Output the [x, y] coordinate of the center of the cell containing the given text.  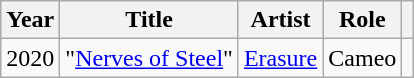
"Nerves of Steel" [150, 58]
Erasure [280, 58]
2020 [30, 58]
Year [30, 20]
Cameo [362, 58]
Artist [280, 20]
Role [362, 20]
Title [150, 20]
